Scan for the cell matching the given text and deliver its [X, Y] coordinate at center. 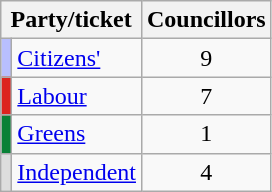
Councillors [206, 20]
Party/ticket [72, 20]
9 [206, 58]
1 [206, 134]
Greens [77, 134]
Independent [77, 172]
Labour [77, 96]
4 [206, 172]
7 [206, 96]
Citizens' [77, 58]
